Determine the (X, Y) coordinate at the center of the cell enclosing the given text.  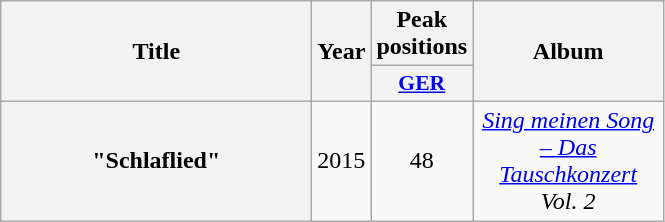
Peak positions (422, 34)
Title (156, 52)
Sing meinen Song – Das Tauschkonzert Vol. 2 (568, 160)
Year (342, 52)
Album (568, 52)
"Schlaflied" (156, 160)
GER (422, 84)
2015 (342, 160)
48 (422, 160)
